Output the (X, Y) coordinate of the center of the cell containing the given text.  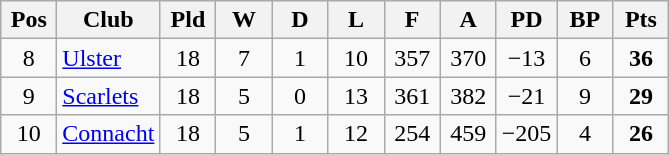
459 (468, 134)
254 (412, 134)
6 (585, 58)
13 (356, 96)
Pts (641, 20)
−21 (526, 96)
Club (108, 20)
26 (641, 134)
370 (468, 58)
382 (468, 96)
Ulster (108, 58)
PD (526, 20)
4 (585, 134)
8 (29, 58)
D (300, 20)
W (244, 20)
L (356, 20)
Connacht (108, 134)
Scarlets (108, 96)
36 (641, 58)
29 (641, 96)
F (412, 20)
A (468, 20)
Pos (29, 20)
0 (300, 96)
BP (585, 20)
7 (244, 58)
12 (356, 134)
−205 (526, 134)
Pld (188, 20)
−13 (526, 58)
361 (412, 96)
357 (412, 58)
